Extract the [x, y] coordinate from the center of the cell holding the provided text.  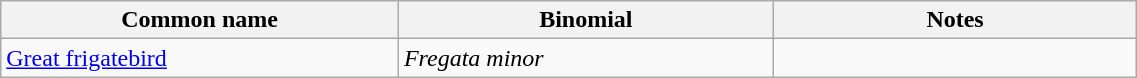
Binomial [586, 20]
Fregata minor [586, 58]
Great frigatebird [200, 58]
Notes [955, 20]
Common name [200, 20]
